Locate the cell with the specified text and output its [x, y] center coordinate. 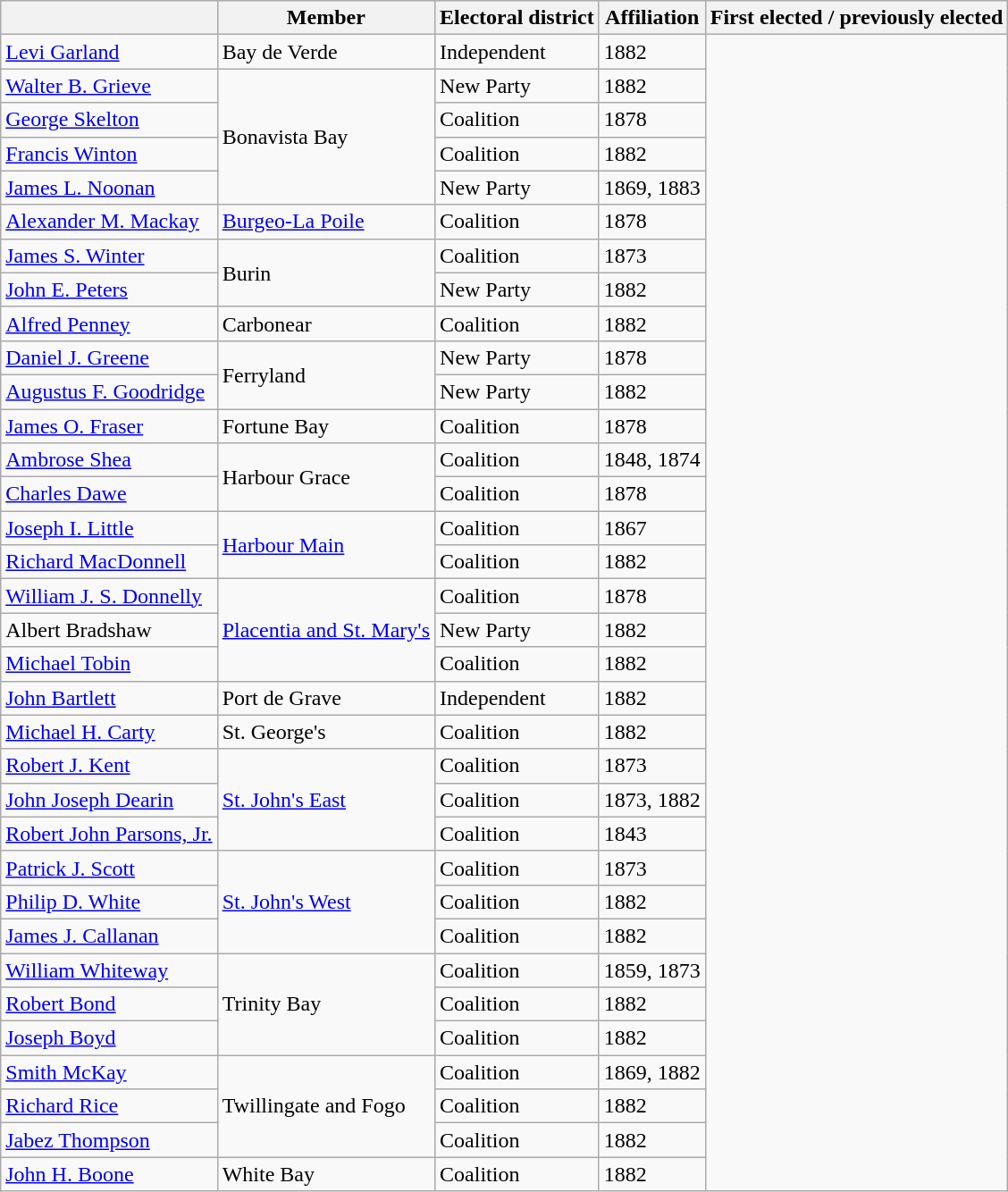
1869, 1883 [652, 188]
Michael H. Carty [109, 732]
William Whiteway [109, 970]
Joseph I. Little [109, 528]
Robert John Parsons, Jr. [109, 834]
Twillingate and Fogo [325, 1106]
William J. S. Donnelly [109, 596]
Harbour Main [325, 545]
Augustus F. Goodridge [109, 391]
Patrick J. Scott [109, 868]
James J. Callanan [109, 936]
1843 [652, 834]
Bay de Verde [325, 52]
Carbonear [325, 323]
St. John's West [325, 902]
Daniel J. Greene [109, 357]
Burgeo-La Poile [325, 222]
Albert Bradshaw [109, 630]
1867 [652, 528]
Affiliation [652, 18]
John E. Peters [109, 290]
Philip D. White [109, 902]
Robert J. Kent [109, 766]
Francis Winton [109, 154]
Electoral district [517, 18]
1859, 1873 [652, 970]
Smith McKay [109, 1072]
First elected / previously elected [856, 18]
Bonavista Bay [325, 137]
Member [325, 18]
James O. Fraser [109, 426]
Joseph Boyd [109, 1038]
1869, 1882 [652, 1072]
St. John's East [325, 800]
George Skelton [109, 120]
Alexander M. Mackay [109, 222]
James S. Winter [109, 256]
Burin [325, 273]
Levi Garland [109, 52]
Michael Tobin [109, 664]
Fortune Bay [325, 426]
Charles Dawe [109, 494]
Robert Bond [109, 1004]
White Bay [325, 1174]
Ambrose Shea [109, 460]
Port de Grave [325, 698]
Alfred Penney [109, 323]
St. George's [325, 732]
Richard MacDonnell [109, 562]
John Bartlett [109, 698]
1848, 1874 [652, 460]
Ferryland [325, 374]
John H. Boone [109, 1174]
Placentia and St. Mary's [325, 630]
1873, 1882 [652, 800]
Harbour Grace [325, 477]
Jabez Thompson [109, 1140]
Richard Rice [109, 1106]
James L. Noonan [109, 188]
John Joseph Dearin [109, 800]
Trinity Bay [325, 1003]
Walter B. Grieve [109, 86]
